Output the [X, Y] coordinate of the center of the cell containing the given text.  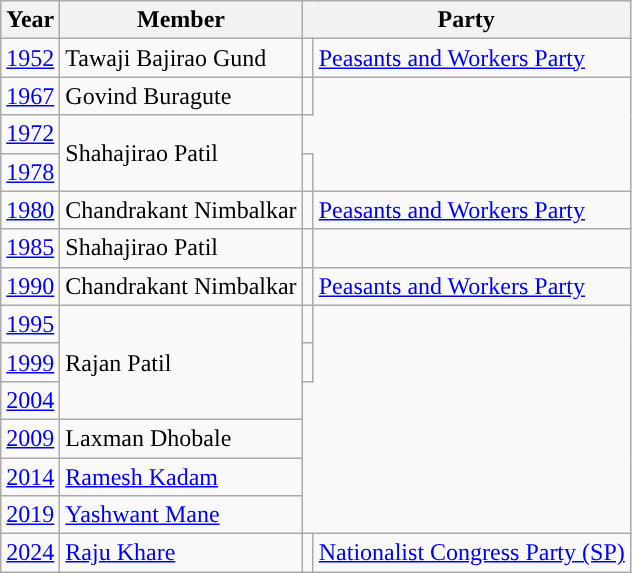
Tawaji Bajirao Gund [181, 58]
Rajan Patil [181, 362]
2009 [30, 438]
1978 [30, 172]
1995 [30, 324]
Ramesh Kadam [181, 477]
Laxman Dhobale [181, 438]
Party [466, 20]
Yashwant Mane [181, 515]
1985 [30, 248]
Raju Khare [181, 553]
Nationalist Congress Party (SP) [472, 553]
2004 [30, 400]
2019 [30, 515]
2024 [30, 553]
1967 [30, 96]
1999 [30, 362]
1952 [30, 58]
1990 [30, 286]
Govind Buragute [181, 96]
1972 [30, 134]
2014 [30, 477]
Member [181, 20]
Year [30, 20]
1980 [30, 210]
